Locate the cell with the specified text and output its [x, y] center coordinate. 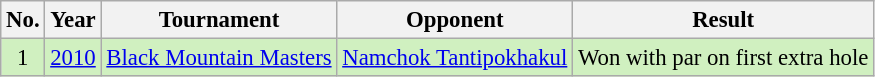
1 [23, 58]
Opponent [455, 20]
Year [73, 20]
Won with par on first extra hole [724, 58]
Tournament [219, 20]
Black Mountain Masters [219, 58]
Result [724, 20]
Namchok Tantipokhakul [455, 58]
No. [23, 20]
2010 [73, 58]
